Search for the cell housing the specified text and yield its [X, Y] center coordinate. 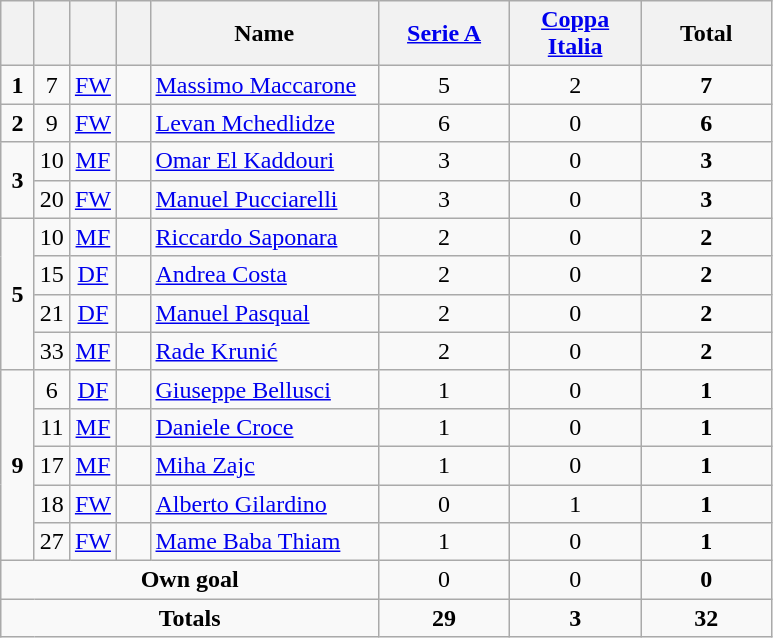
Mame Baba Thiam [264, 542]
32 [706, 618]
Massimo Maccarone [264, 85]
17 [52, 465]
29 [444, 618]
Daniele Croce [264, 427]
Manuel Pucciarelli [264, 199]
11 [52, 427]
Levan Mchedlidze [264, 123]
Serie A [444, 34]
Giuseppe Bellusci [264, 389]
21 [52, 313]
Name [264, 34]
Alberto Gilardino [264, 503]
Miha Zajc [264, 465]
Own goal [190, 580]
Coppa Italia [576, 34]
Riccardo Saponara [264, 237]
33 [52, 351]
Omar El Kaddouri [264, 161]
18 [52, 503]
Andrea Costa [264, 275]
27 [52, 542]
Totals [190, 618]
Manuel Pasqual [264, 313]
20 [52, 199]
15 [52, 275]
Total [706, 34]
Rade Krunić [264, 351]
